Find where the given text appears and provide that cell's center as [X, Y] coordinate. 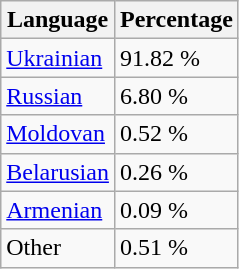
Language [58, 20]
91.82 % [176, 58]
Russian [58, 96]
Belarusian [58, 172]
6.80 % [176, 96]
0.51 % [176, 248]
Armenian [58, 210]
Ukrainian [58, 58]
Moldovan [58, 134]
0.09 % [176, 210]
0.52 % [176, 134]
0.26 % [176, 172]
Percentage [176, 20]
Other [58, 248]
